For the text-containing cell, return its midpoint in [x, y] coordinate format. 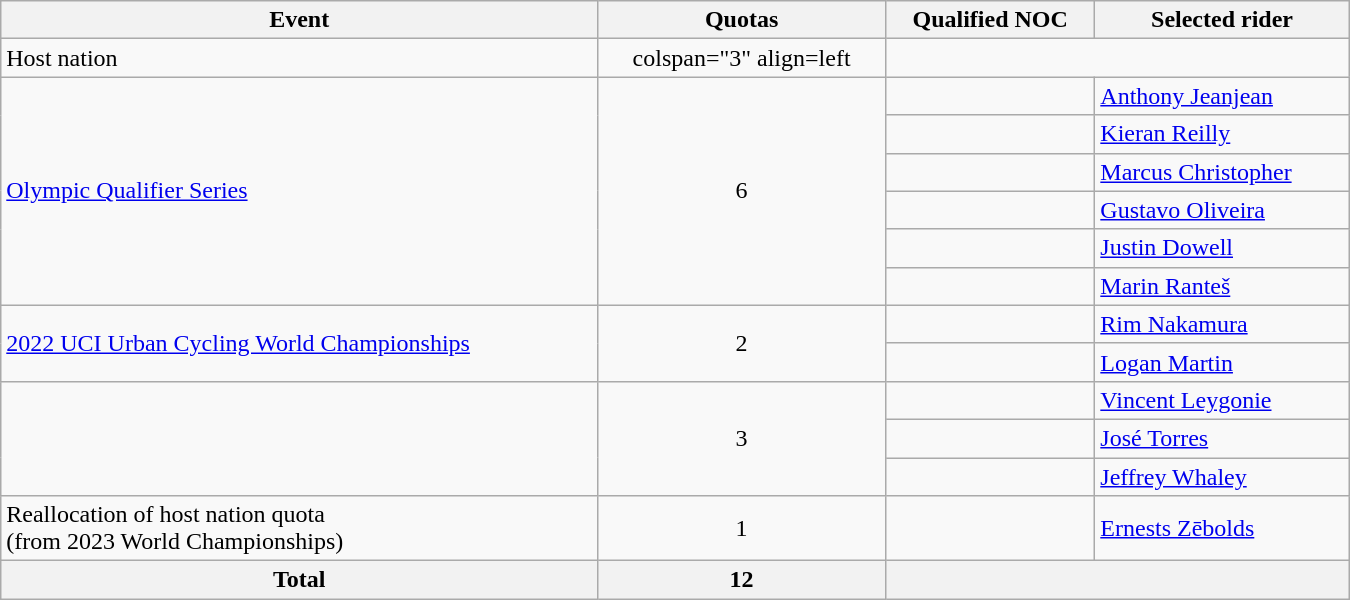
José Torres [1222, 438]
Olympic Qualifier Series [300, 191]
12 [742, 580]
Kieran Reilly [1222, 134]
2022 UCI Urban Cycling World Championships [300, 343]
Event [300, 20]
Vincent Leygonie [1222, 400]
Marcus Christopher [1222, 172]
Rim Nakamura [1222, 324]
Reallocation of host nation quota(from 2023 World Championships) [300, 528]
1 [742, 528]
6 [742, 191]
Anthony Jeanjean [1222, 96]
Justin Dowell [1222, 248]
Selected rider [1222, 20]
Host nation [300, 58]
Quotas [742, 20]
Total [300, 580]
2 [742, 343]
Marin Ranteš [1222, 286]
Ernests Zēbolds [1222, 528]
Gustavo Oliveira [1222, 210]
Logan Martin [1222, 362]
3 [742, 438]
Qualified NOC [990, 20]
Jeffrey Whaley [1222, 477]
colspan="3" align=left [742, 58]
